Find where the given text appears and provide that cell's center as (x, y) coordinate. 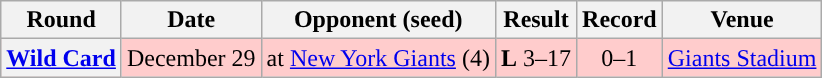
Venue (742, 20)
Result (536, 20)
December 29 (191, 58)
L 3–17 (536, 58)
Record (620, 20)
Giants Stadium (742, 58)
Opponent (seed) (378, 20)
Date (191, 20)
0–1 (620, 58)
at New York Giants (4) (378, 58)
Wild Card (62, 58)
Round (62, 20)
